From the cell containing the given text, extract its center point as [X, Y] coordinate. 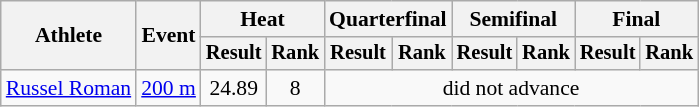
Semifinal [514, 19]
Heat [262, 19]
8 [295, 88]
Russel Roman [68, 88]
24.89 [234, 88]
Quarterfinal [388, 19]
Event [168, 36]
200 m [168, 88]
did not advance [511, 88]
Final [636, 19]
Athlete [68, 36]
